Search for the cell housing the specified text and yield its [x, y] center coordinate. 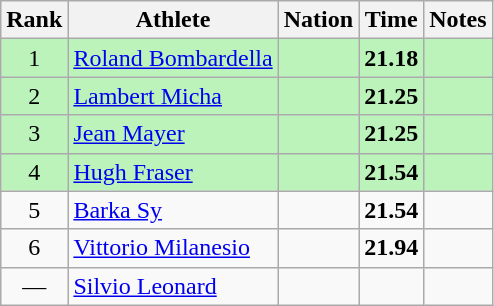
Hugh Fraser [173, 172]
Lambert Micha [173, 96]
Vittorio Milanesio [173, 248]
3 [34, 134]
Jean Mayer [173, 134]
4 [34, 172]
Notes [458, 20]
6 [34, 248]
Rank [34, 20]
21.18 [392, 58]
2 [34, 96]
Roland Bombardella [173, 58]
Barka Sy [173, 210]
Nation [318, 20]
Athlete [173, 20]
1 [34, 58]
Silvio Leonard [173, 286]
21.94 [392, 248]
5 [34, 210]
— [34, 286]
Time [392, 20]
